Return (X, Y) of the center of cell containing provided text 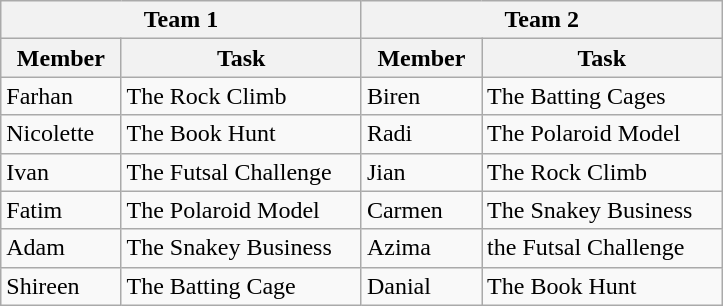
the Futsal Challenge (602, 248)
Carmen (421, 210)
Farhan (61, 96)
Shireen (61, 286)
Adam (61, 248)
Jian (421, 172)
The Batting Cages (602, 96)
Radi (421, 134)
Nicolette (61, 134)
Team 2 (542, 20)
Biren (421, 96)
Team 1 (182, 20)
The Futsal Challenge (241, 172)
Ivan (61, 172)
Danial (421, 286)
The Batting Cage (241, 286)
Fatim (61, 210)
Azima (421, 248)
